Output the (x, y) coordinate of the center of the cell containing the given text.  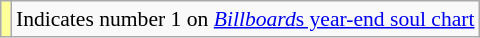
Indicates number 1 on Billboards year-end soul chart (246, 19)
